Locate the cell with the specified text and output its (x, y) center coordinate. 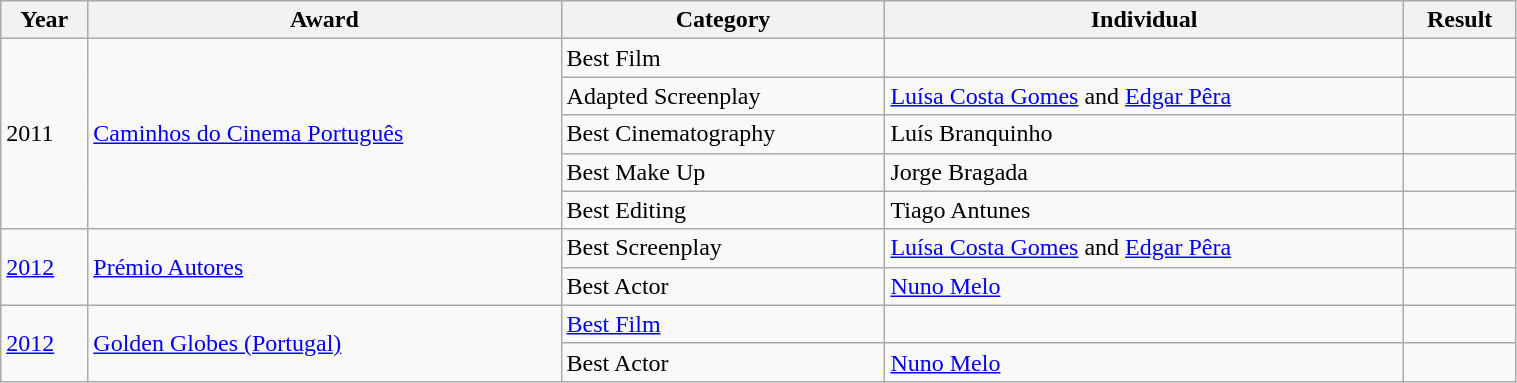
Adapted Screenplay (723, 96)
Category (723, 20)
Award (324, 20)
Golden Globes (Portugal) (324, 343)
Tiago Antunes (1144, 210)
Best Screenplay (723, 248)
Caminhos do Cinema Português (324, 134)
Luís Branquinho (1144, 134)
Result (1460, 20)
Jorge Bragada (1144, 172)
Year (44, 20)
2011 (44, 134)
Prémio Autores (324, 267)
Best Cinematography (723, 134)
Individual (1144, 20)
Best Editing (723, 210)
Best Make Up (723, 172)
